From the cell containing the given text, extract its center point as (X, Y) coordinate. 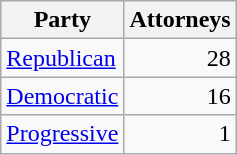
Progressive (62, 134)
Republican (62, 58)
1 (180, 134)
Democratic (62, 96)
Attorneys (180, 20)
16 (180, 96)
Party (62, 20)
28 (180, 58)
